Identify which cell holds the provided text, then report its [x, y] central coordinate. 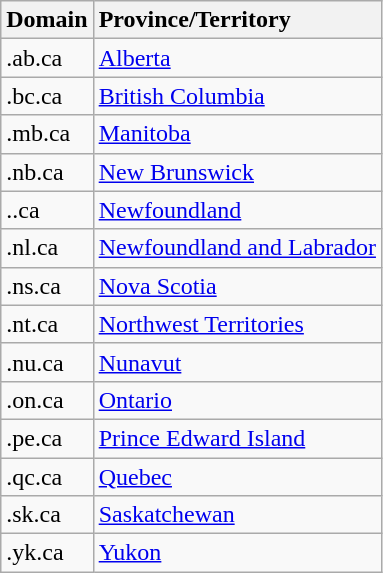
.qc.ca [47, 477]
Newfoundland [237, 210]
.on.ca [47, 400]
.nt.ca [47, 324]
Alberta [237, 58]
Quebec [237, 477]
.yk.ca [47, 553]
.mb.ca [47, 134]
.sk.ca [47, 515]
Nova Scotia [237, 286]
Saskatchewan [237, 515]
.nb.ca [47, 172]
Newfoundland and Labrador [237, 248]
Yukon [237, 553]
..ca [47, 210]
.nl.ca [47, 248]
Manitoba [237, 134]
Ontario [237, 400]
Prince Edward Island [237, 438]
.ab.ca [47, 58]
Northwest Territories [237, 324]
.nu.ca [47, 362]
New Brunswick [237, 172]
.pe.ca [47, 438]
Province/Territory [237, 20]
.ns.ca [47, 286]
Nunavut [237, 362]
Domain [47, 20]
.bc.ca [47, 96]
British Columbia [237, 96]
